Extract the (X, Y) coordinate from the center of the cell holding the provided text.  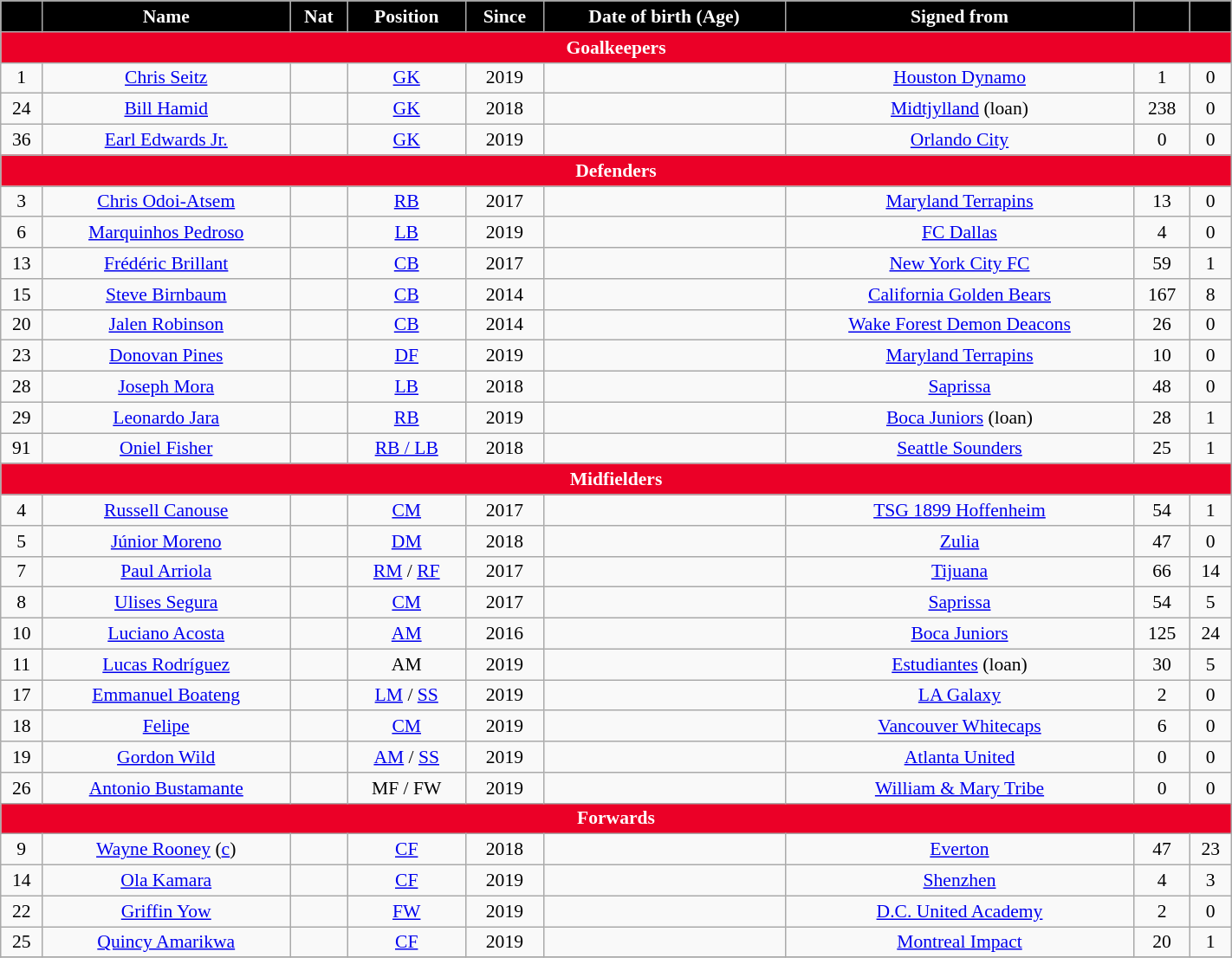
19 (22, 757)
Estudiantes (loan) (960, 664)
125 (1162, 634)
Midtjylland (loan) (960, 109)
Ola Kamara (166, 881)
Júnior Moreno (166, 541)
Paul Arriola (166, 572)
Position (407, 16)
Everton (960, 850)
Zulia (960, 541)
Montreal Impact (960, 942)
30 (1162, 664)
7 (22, 572)
Felipe (166, 727)
29 (22, 418)
91 (22, 449)
Seattle Sounders (960, 449)
238 (1162, 109)
9 (22, 850)
AM / SS (407, 757)
California Golden Bears (960, 295)
Oniel Fisher (166, 449)
11 (22, 664)
Joseph Mora (166, 387)
William & Mary Tribe (960, 788)
36 (22, 140)
18 (22, 727)
Quincy Amarikwa (166, 942)
Tijuana (960, 572)
Boca Juniors (960, 634)
Since (505, 16)
Orlando City (960, 140)
2016 (505, 634)
48 (1162, 387)
RB / LB (407, 449)
Leonardo Jara (166, 418)
Boca Juniors (loan) (960, 418)
FC Dallas (960, 233)
Chris Odoi-Atsem (166, 202)
New York City FC (960, 263)
Ulises Segura (166, 603)
Forwards (616, 819)
MF / FW (407, 788)
D.C. United Academy (960, 911)
Griffin Yow (166, 911)
66 (1162, 572)
Vancouver Whitecaps (960, 727)
Gordon Wild (166, 757)
Emmanuel Boateng (166, 696)
FW (407, 911)
LM / SS (407, 696)
Steve Birnbaum (166, 295)
Bill Hamid (166, 109)
Houston Dynamo (960, 78)
17 (22, 696)
Signed from (960, 16)
22 (22, 911)
Name (166, 16)
DF (407, 356)
59 (1162, 263)
Marquinhos Pedroso (166, 233)
DM (407, 541)
TSG 1899 Hoffenheim (960, 510)
Earl Edwards Jr. (166, 140)
15 (22, 295)
Lucas Rodríguez (166, 664)
Defenders (616, 171)
Nat (319, 16)
LA Galaxy (960, 696)
Antonio Bustamante (166, 788)
Wake Forest Demon Deacons (960, 325)
Wayne Rooney (c) (166, 850)
Goalkeepers (616, 48)
Donovan Pines (166, 356)
RM / RF (407, 572)
Atlanta United (960, 757)
Midfielders (616, 480)
Russell Canouse (166, 510)
167 (1162, 295)
Chris Seitz (166, 78)
Frédéric Brillant (166, 263)
Jalen Robinson (166, 325)
Luciano Acosta (166, 634)
Shenzhen (960, 881)
Date of birth (Age) (664, 16)
